Find where the given text appears and provide that cell's center as (x, y) coordinate. 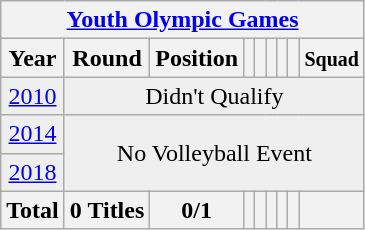
No Volleyball Event (214, 153)
Round (107, 58)
Didn't Qualify (214, 96)
0 Titles (107, 210)
2010 (33, 96)
Squad (332, 58)
0/1 (197, 210)
2018 (33, 172)
Youth Olympic Games (183, 20)
Position (197, 58)
2014 (33, 134)
Year (33, 58)
Total (33, 210)
